Determine the [x, y] coordinate at the center of the cell enclosing the given text.  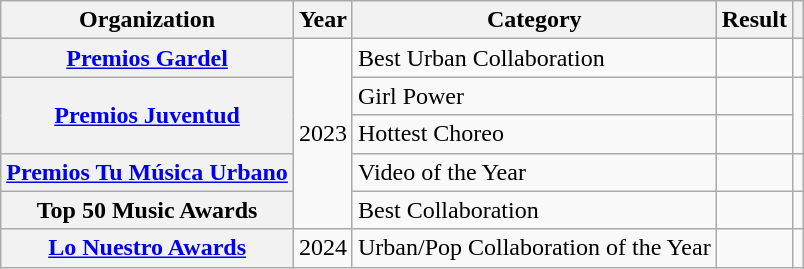
Best Urban Collaboration [534, 58]
Hottest Choreo [534, 134]
Organization [148, 20]
Year [322, 20]
Video of the Year [534, 172]
Premios Tu Música Urbano [148, 172]
Girl Power [534, 96]
Premios Juventud [148, 115]
Premios Gardel [148, 58]
Category [534, 20]
2024 [322, 248]
2023 [322, 134]
Lo Nuestro Awards [148, 248]
Top 50 Music Awards [148, 210]
Urban/Pop Collaboration of the Year [534, 248]
Result [754, 20]
Best Collaboration [534, 210]
